Scan for the cell matching the given text and deliver its [x, y] coordinate at center. 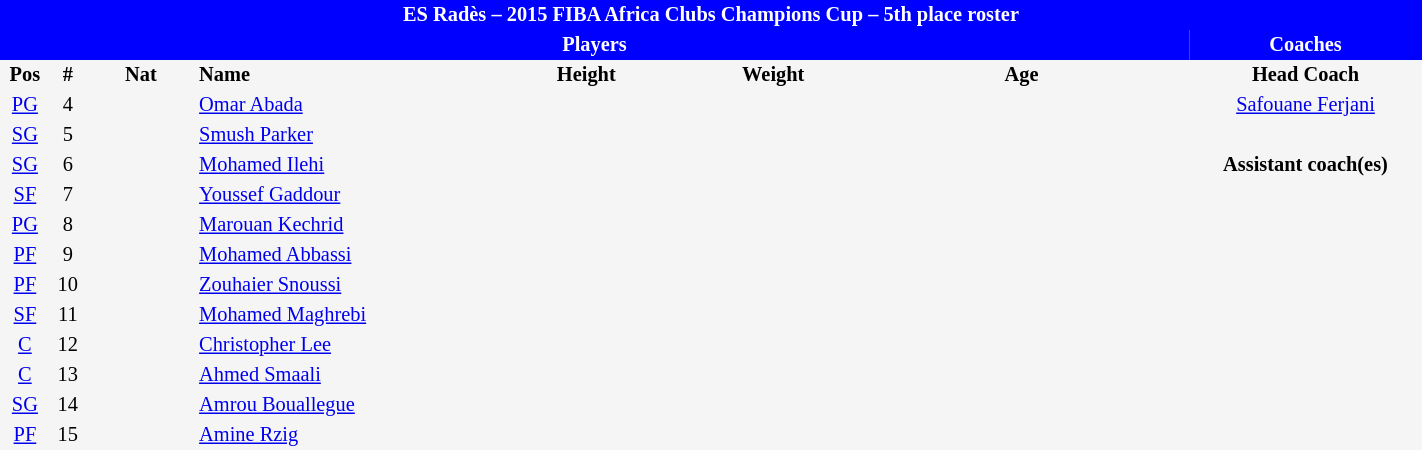
Mohamed Maghrebi [338, 315]
11 [68, 315]
4 [68, 105]
Mohamed Ilehi [338, 165]
15 [68, 435]
Assistant coach(es) [1306, 165]
12 [68, 345]
Coaches [1306, 45]
Smush Parker [338, 135]
Omar Abada [338, 105]
Weight [774, 75]
# [68, 75]
Height [586, 75]
7 [68, 195]
Christopher Lee [338, 345]
Pos [25, 75]
Marouan Kechrid [338, 225]
9 [68, 255]
8 [68, 225]
Amine Rzig [338, 435]
Amrou Bouallegue [338, 405]
Players [594, 45]
Zouhaier Snoussi [338, 285]
10 [68, 285]
Youssef Gaddour [338, 195]
Nat [141, 75]
Mohamed Abbassi [338, 255]
Safouane Ferjani [1306, 105]
Head Coach [1306, 75]
ES Radès – 2015 FIBA Africa Clubs Champions Cup – 5th place roster [711, 15]
13 [68, 375]
6 [68, 165]
Name [338, 75]
14 [68, 405]
Age [1022, 75]
5 [68, 135]
Ahmed Smaali [338, 375]
